Locate the cell with the specified text and output its [X, Y] center coordinate. 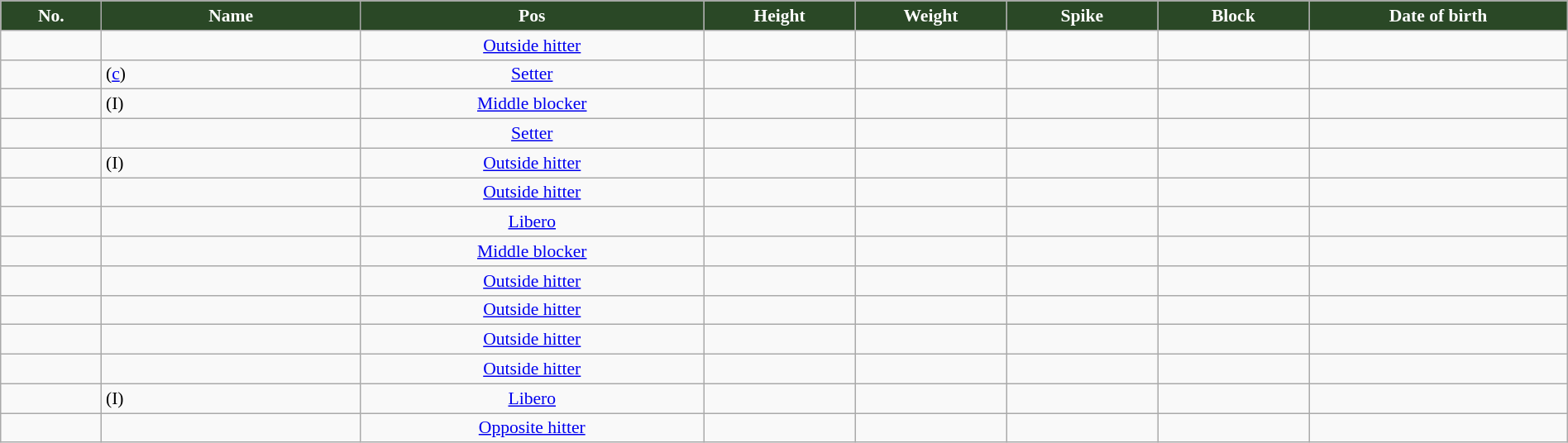
Opposite hitter [532, 428]
(c) [232, 74]
Weight [931, 16]
Block [1234, 16]
Name [232, 16]
Pos [532, 16]
Height [779, 16]
Date of birth [1439, 16]
Spike [1082, 16]
No. [51, 16]
